Return (x, y) of the center of cell containing provided text 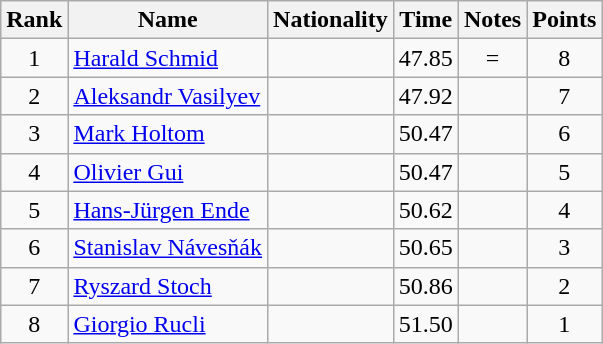
Ryszard Stoch (168, 286)
50.86 (426, 286)
Name (168, 20)
Points (564, 20)
Rank (34, 20)
Stanislav Návesňák (168, 248)
Time (426, 20)
Harald Schmid (168, 58)
Giorgio Rucli (168, 324)
Mark Holtom (168, 134)
51.50 (426, 324)
50.65 (426, 248)
= (492, 58)
Hans-Jürgen Ende (168, 210)
47.85 (426, 58)
Nationality (331, 20)
Notes (492, 20)
50.62 (426, 210)
Olivier Gui (168, 172)
Aleksandr Vasilyev (168, 96)
47.92 (426, 96)
